Determine the (X, Y) coordinate at the center of the cell enclosing the given text.  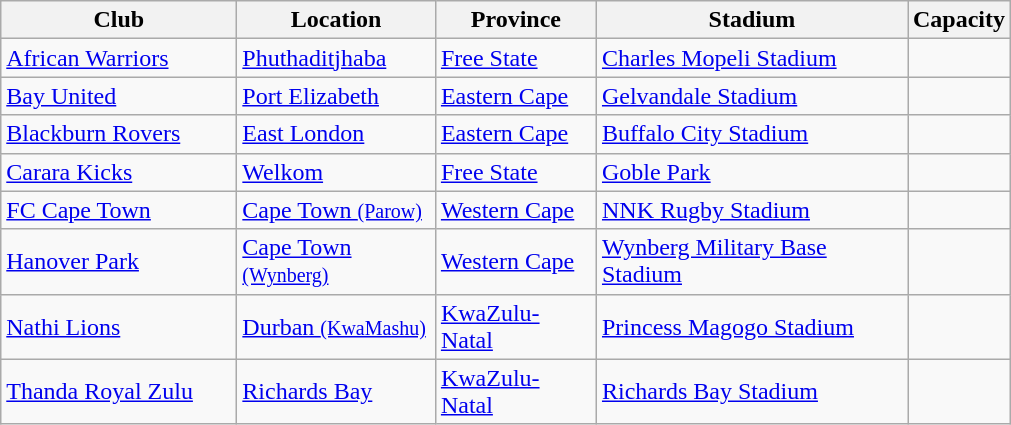
NNK Rugby Stadium (752, 210)
East London (336, 134)
Bay United (119, 96)
Thanda Royal Zulu (119, 392)
Carara Kicks (119, 172)
Goble Park (752, 172)
Stadium (752, 20)
Welkom (336, 172)
Port Elizabeth (336, 96)
Cape Town (Wynberg) (336, 262)
Durban (KwaMashu) (336, 326)
Charles Mopeli Stadium (752, 58)
FC Cape Town (119, 210)
Blackburn Rovers (119, 134)
Princess Magogo Stadium (752, 326)
Hanover Park (119, 262)
Wynberg Military Base Stadium (752, 262)
Buffalo City Stadium (752, 134)
African Warriors (119, 58)
Gelvandale Stadium (752, 96)
Capacity (960, 20)
Province (516, 20)
Location (336, 20)
Club (119, 20)
Cape Town (Parow) (336, 210)
Nathi Lions (119, 326)
Phuthaditjhaba (336, 58)
Richards Bay (336, 392)
Richards Bay Stadium (752, 392)
